Return the (x, y) coordinate for the center point of the cell that contains the specified text.  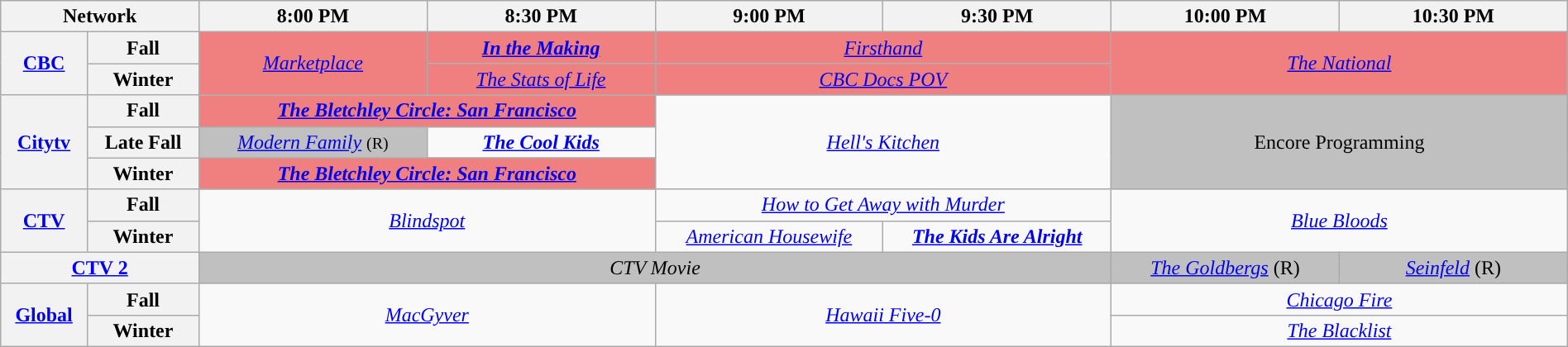
Citytv (45, 142)
Firsthand (883, 48)
CBC (45, 64)
CTV (45, 221)
Hell's Kitchen (883, 142)
MacGyver (428, 315)
9:30 PM (997, 17)
The Cool Kids (541, 142)
The National (1340, 64)
8:00 PM (313, 17)
Blue Bloods (1340, 221)
Late Fall (142, 142)
Blindspot (428, 221)
American Housewife (769, 236)
The Goldbergs (R) (1226, 268)
The Blacklist (1340, 330)
8:30 PM (541, 17)
10:00 PM (1226, 17)
9:00 PM (769, 17)
Seinfeld (R) (1453, 268)
The Stats of Life (541, 79)
Encore Programming (1340, 142)
Global (45, 315)
Network (100, 17)
10:30 PM (1453, 17)
CTV Movie (655, 268)
Modern Family (R) (313, 142)
Marketplace (313, 64)
Hawaii Five-0 (883, 315)
Chicago Fire (1340, 299)
In the Making (541, 48)
The Kids Are Alright (997, 236)
CBC Docs POV (883, 79)
CTV 2 (100, 268)
How to Get Away with Murder (883, 205)
